Locate the cell with the specified text and output its [X, Y] center coordinate. 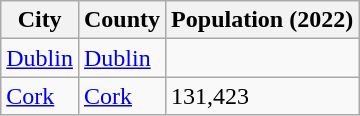
City [40, 20]
131,423 [262, 96]
Population (2022) [262, 20]
County [122, 20]
